Scan for the cell matching the given text and deliver its (X, Y) coordinate at center. 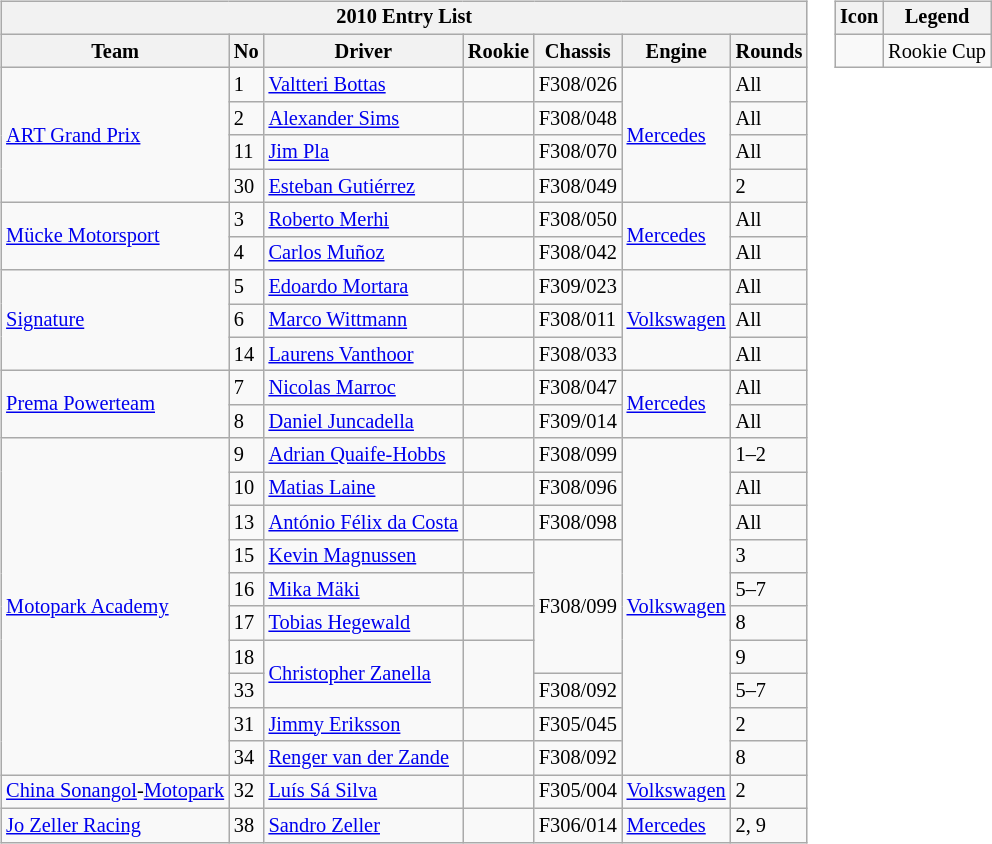
Nicolas Marroc (364, 388)
F308/011 (578, 321)
Legend (937, 18)
Icon (859, 18)
Chassis (578, 51)
Jo Zeller Racing (115, 825)
4 (246, 253)
No (246, 51)
ART Grand Prix (115, 136)
2010 Entry List (404, 18)
34 (246, 758)
F308/049 (578, 186)
33 (246, 691)
F308/048 (578, 119)
Rookie (498, 51)
Rounds (770, 51)
5 (246, 287)
F305/045 (578, 724)
38 (246, 825)
Tobias Hegewald (364, 623)
Edoardo Mortara (364, 287)
F308/096 (578, 489)
Laurens Vanthoor (364, 354)
30 (246, 186)
China Sonangol-Motopark (115, 792)
32 (246, 792)
Mika Mäki (364, 590)
Mücke Motorsport (115, 236)
F308/070 (578, 152)
Valtteri Bottas (364, 85)
31 (246, 724)
Esteban Gutiérrez (364, 186)
F309/023 (578, 287)
F308/050 (578, 220)
Renger van der Zande (364, 758)
10 (246, 489)
Kevin Magnussen (364, 556)
F306/014 (578, 825)
1–2 (770, 455)
Christopher Zanella (364, 674)
1 (246, 85)
15 (246, 556)
Marco Wittmann (364, 321)
Engine (676, 51)
Jim Pla (364, 152)
Driver (364, 51)
7 (246, 388)
Rookie Cup (937, 51)
Jimmy Eriksson (364, 724)
F308/042 (578, 253)
F308/026 (578, 85)
11 (246, 152)
Roberto Merhi (364, 220)
Daniel Juncadella (364, 422)
Signature (115, 320)
F308/047 (578, 388)
Team (115, 51)
F309/014 (578, 422)
F308/098 (578, 522)
18 (246, 657)
16 (246, 590)
Carlos Muñoz (364, 253)
António Félix da Costa (364, 522)
2, 9 (770, 825)
6 (246, 321)
Adrian Quaife-Hobbs (364, 455)
Sandro Zeller (364, 825)
Luís Sá Silva (364, 792)
Matias Laine (364, 489)
Prema Powerteam (115, 404)
17 (246, 623)
14 (246, 354)
F308/033 (578, 354)
Motopark Academy (115, 606)
13 (246, 522)
Alexander Sims (364, 119)
F305/004 (578, 792)
